Return the (x, y) coordinate for the center point of the cell that contains the specified text.  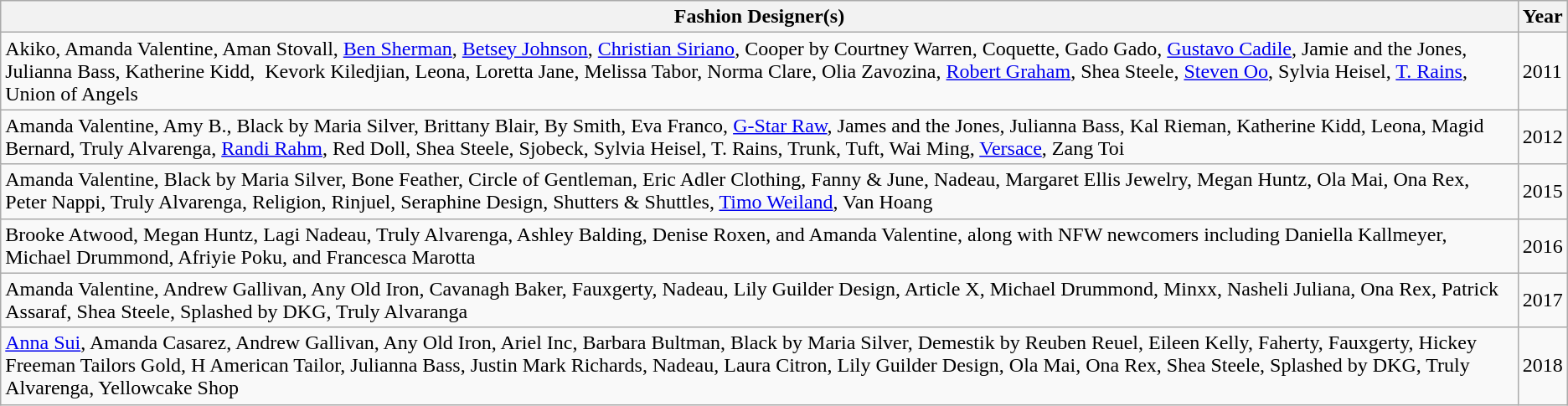
2018 (1543, 366)
2011 (1543, 71)
2016 (1543, 246)
2017 (1543, 300)
Fashion Designer(s) (759, 17)
2015 (1543, 191)
Year (1543, 17)
2012 (1543, 137)
